Locate the cell with the specified text and output its (X, Y) center coordinate. 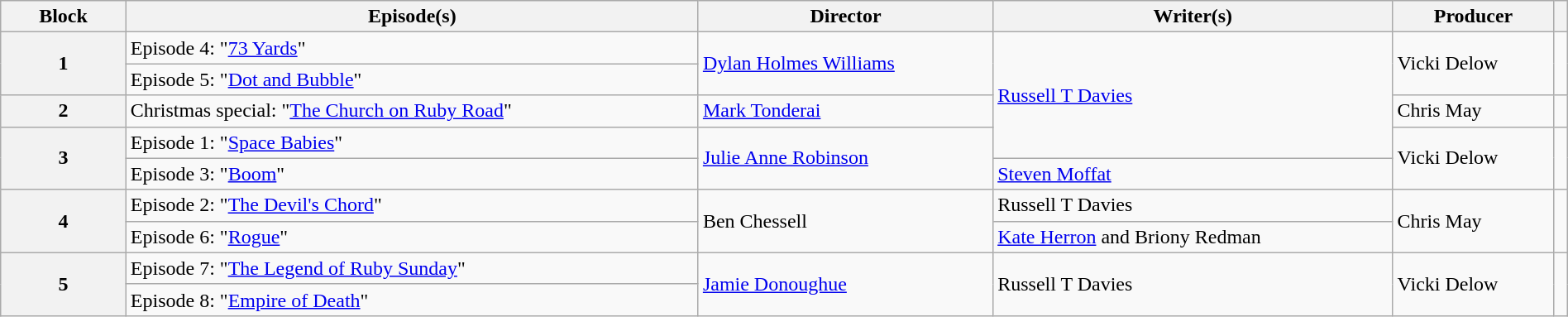
Episode 1: "Space Babies" (412, 142)
5 (64, 284)
Episode(s) (412, 17)
Kate Herron and Briony Redman (1193, 237)
Ben Chessell (845, 221)
Episode 4: "73 Yards" (412, 48)
Julie Anne Robinson (845, 158)
Block (64, 17)
Dylan Holmes Williams (845, 64)
Steven Moffat (1193, 174)
Jamie Donoughue (845, 284)
Episode 8: "Empire of Death" (412, 300)
Mark Tonderai (845, 111)
Director (845, 17)
4 (64, 221)
1 (64, 64)
Episode 3: "Boom" (412, 174)
Christmas special: "The Church on Ruby Road" (412, 111)
Producer (1474, 17)
3 (64, 158)
Episode 2: "The Devil's Chord" (412, 205)
2 (64, 111)
Writer(s) (1193, 17)
Episode 5: "Dot and Bubble" (412, 79)
Episode 6: "Rogue" (412, 237)
Episode 7: "The Legend of Ruby Sunday" (412, 268)
